Search for the cell housing the specified text and yield its (X, Y) center coordinate. 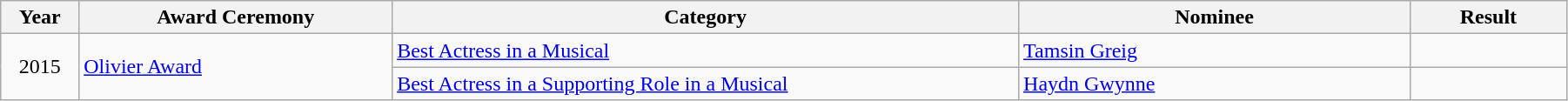
Best Actress in a Musical (706, 50)
Best Actress in a Supporting Role in a Musical (706, 84)
Nominee (1215, 17)
Tamsin Greig (1215, 50)
Haydn Gwynne (1215, 84)
Year (40, 17)
Category (706, 17)
Olivier Award (236, 67)
2015 (40, 67)
Award Ceremony (236, 17)
Result (1488, 17)
